Locate the cell with the specified text and output its (x, y) center coordinate. 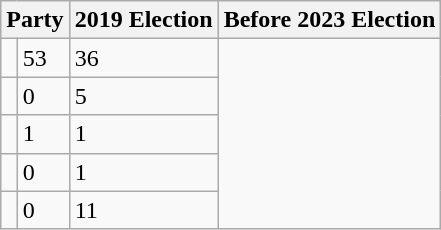
11 (144, 210)
53 (43, 58)
2019 Election (144, 20)
Before 2023 Election (330, 20)
5 (144, 96)
Party (35, 20)
36 (144, 58)
